Determine the (x, y) coordinate at the center of the cell enclosing the given text.  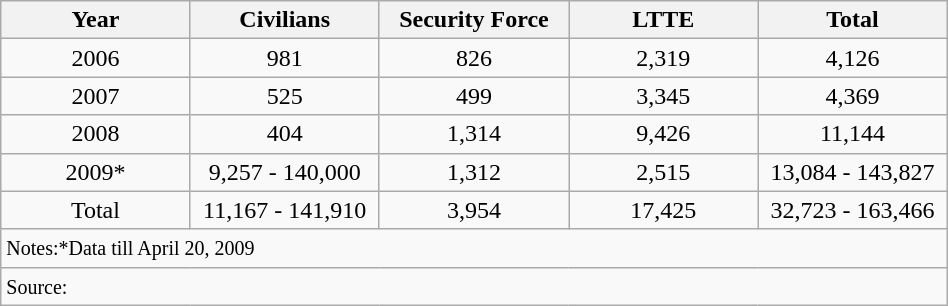
499 (474, 96)
Civilians (284, 20)
Year (96, 20)
Source: (474, 286)
1,314 (474, 134)
2,319 (664, 58)
1,312 (474, 172)
2009* (96, 172)
Security Force (474, 20)
2,515 (664, 172)
3,954 (474, 210)
9,257 - 140,000 (284, 172)
LTTE (664, 20)
4,126 (852, 58)
3,345 (664, 96)
2006 (96, 58)
13,084 - 143,827 (852, 172)
9,426 (664, 134)
2008 (96, 134)
11,144 (852, 134)
11,167 - 141,910 (284, 210)
525 (284, 96)
981 (284, 58)
404 (284, 134)
32,723 - 163,466 (852, 210)
4,369 (852, 96)
2007 (96, 96)
Notes:*Data till April 20, 2009 (474, 248)
826 (474, 58)
17,425 (664, 210)
